Return the [X, Y] coordinate for the center point of the cell that contains the specified text.  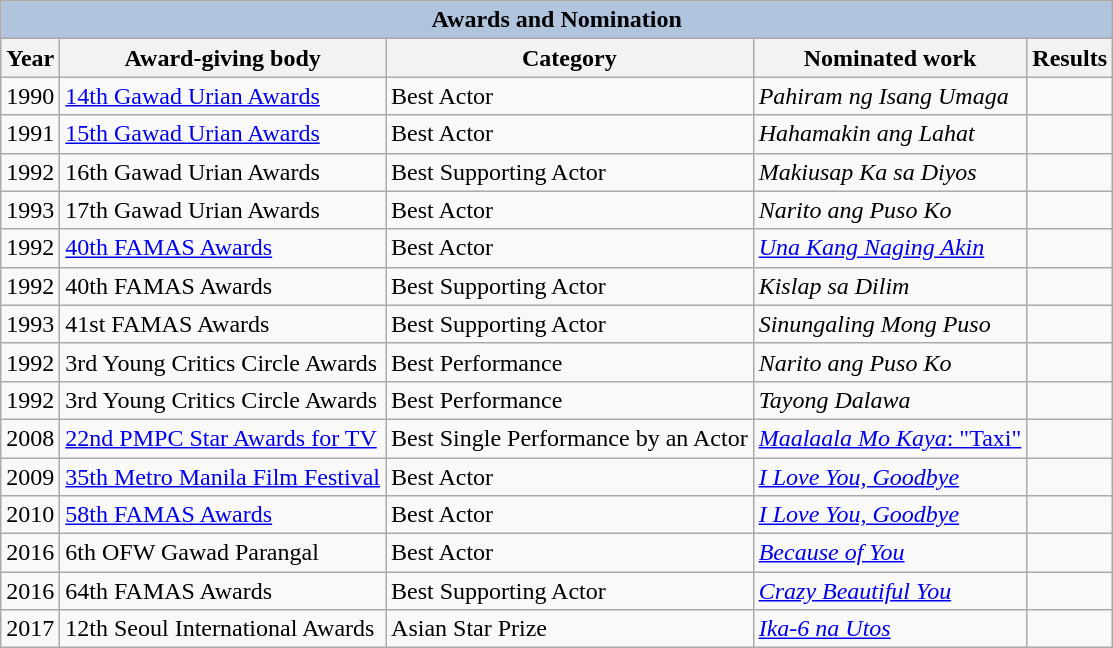
17th Gawad Urian Awards [223, 210]
2008 [30, 438]
64th FAMAS Awards [223, 591]
Maalaala Mo Kaya: "Taxi" [890, 438]
2010 [30, 515]
16th Gawad Urian Awards [223, 172]
22nd PMPC Star Awards for TV [223, 438]
Award-giving body [223, 58]
2009 [30, 477]
6th OFW Gawad Parangal [223, 553]
Asian Star Prize [570, 629]
Ika-6 na Utos [890, 629]
Crazy Beautiful You [890, 591]
Kislap sa Dilim [890, 286]
58th FAMAS Awards [223, 515]
15th Gawad Urian Awards [223, 134]
12th Seoul International Awards [223, 629]
1991 [30, 134]
Pahiram ng Isang Umaga [890, 96]
1990 [30, 96]
Makiusap Ka sa Diyos [890, 172]
35th Metro Manila Film Festival [223, 477]
41st FAMAS Awards [223, 324]
Tayong Dalawa [890, 400]
Hahamakin ang Lahat [890, 134]
Category [570, 58]
Sinungaling Mong Puso [890, 324]
Una Kang Naging Akin [890, 248]
Because of You [890, 553]
2017 [30, 629]
Year [30, 58]
Awards and Nomination [557, 20]
Best Single Performance by an Actor [570, 438]
14th Gawad Urian Awards [223, 96]
Results [1070, 58]
Nominated work [890, 58]
